Identify which cell holds the provided text, then report its (x, y) central coordinate. 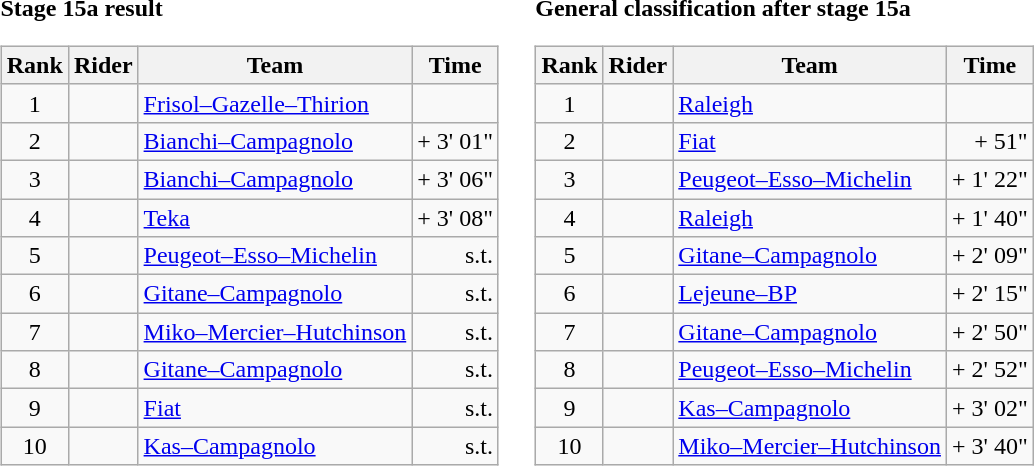
+ 3' 40" (990, 446)
Frisol–Gazelle–Thirion (275, 103)
+ 1' 40" (990, 217)
+ 2' 52" (990, 370)
+ 2' 15" (990, 294)
+ 1' 22" (990, 179)
+ 3' 02" (990, 408)
+ 2' 09" (990, 256)
+ 3' 08" (456, 217)
Lejeune–BP (810, 294)
+ 3' 06" (456, 179)
+ 2' 50" (990, 332)
+ 3' 01" (456, 141)
Teka (275, 217)
+ 51" (990, 141)
